Return the (x, y) coordinate for the center point of the cell that contains the specified text.  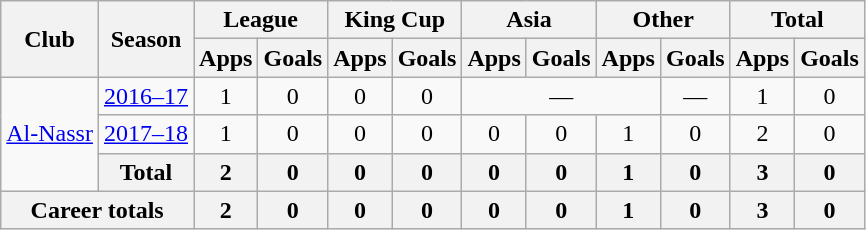
Al-Nassr (50, 134)
2016–17 (146, 96)
Other (663, 20)
Club (50, 39)
League (261, 20)
King Cup (395, 20)
Asia (529, 20)
2017–18 (146, 134)
Season (146, 39)
Career totals (98, 210)
